Find where the given text appears and provide that cell's center as (x, y) coordinate. 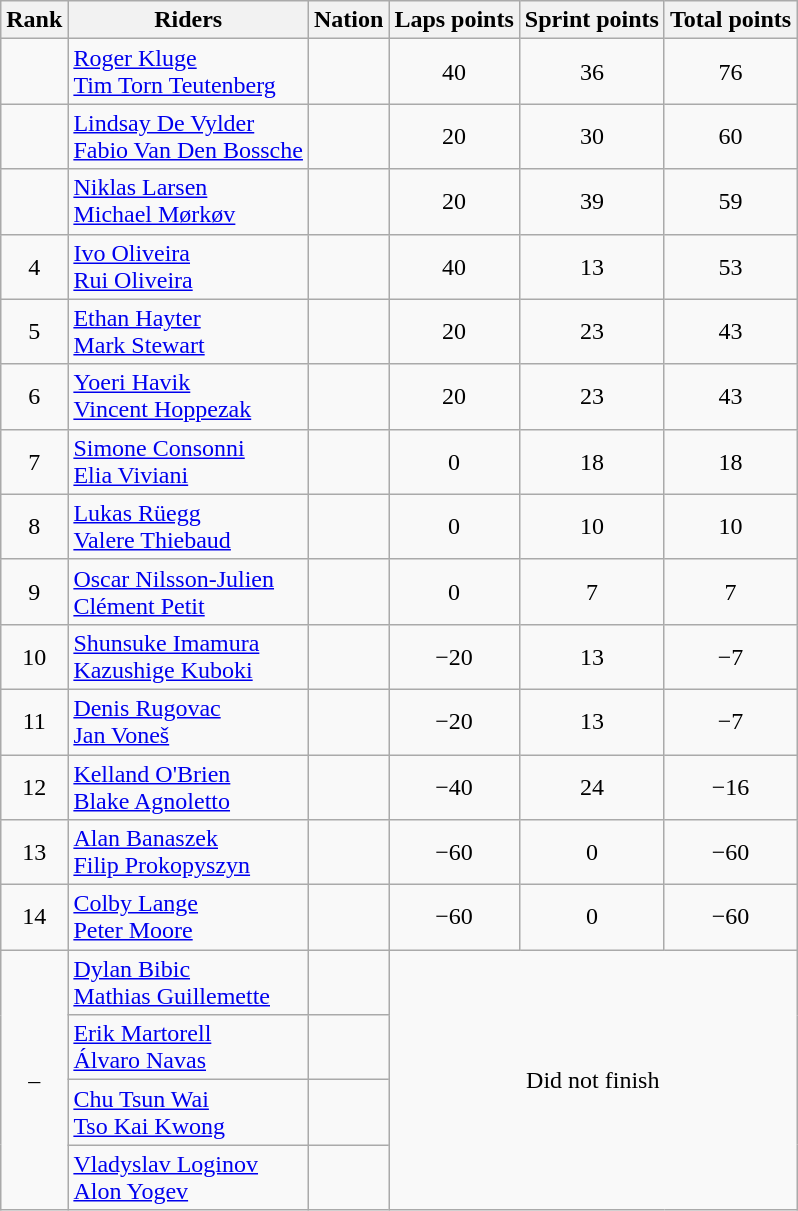
Lukas RüeggValere Thiebaud (188, 526)
36 (592, 72)
59 (730, 202)
14 (34, 918)
Nation (348, 20)
Dylan BibicMathias Guillemette (188, 982)
Simone ConsonniElia Viviani (188, 462)
Rank (34, 20)
Colby LangePeter Moore (188, 918)
9 (34, 592)
Ivo OliveiraRui Oliveira (188, 266)
Chu Tsun WaiTso Kai Kwong (188, 1112)
Shunsuke ImamuraKazushige Kuboki (188, 656)
Laps points (454, 20)
8 (34, 526)
4 (34, 266)
39 (592, 202)
Yoeri HavikVincent Hoppezak (188, 396)
– (34, 1080)
76 (730, 72)
12 (34, 786)
Did not finish (593, 1080)
Roger KlugeTim Torn Teutenberg (188, 72)
Niklas LarsenMichael Mørkøv (188, 202)
Oscar Nilsson-JulienClément Petit (188, 592)
11 (34, 722)
Ethan HayterMark Stewart (188, 332)
Riders (188, 20)
60 (730, 136)
Total points (730, 20)
Kelland O'BrienBlake Agnoletto (188, 786)
5 (34, 332)
Erik MartorellÁlvaro Navas (188, 1048)
Sprint points (592, 20)
6 (34, 396)
Denis RugovacJan Voneš (188, 722)
53 (730, 266)
30 (592, 136)
−40 (454, 786)
Alan BanaszekFilip Prokopyszyn (188, 852)
Vladyslav LoginovAlon Yogev (188, 1178)
Lindsay De VylderFabio Van Den Bossche (188, 136)
24 (592, 786)
−16 (730, 786)
